Detect which cell encompasses the target text, then output its [x, y] center coordinate. 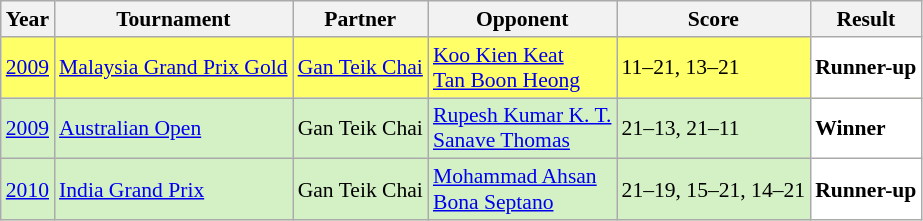
2010 [28, 190]
Australian Open [174, 128]
Tournament [174, 19]
Result [866, 19]
21–13, 21–11 [714, 128]
Koo Kien Keat Tan Boon Heong [522, 68]
Year [28, 19]
Score [714, 19]
Mohammad Ahsan Bona Septano [522, 190]
Opponent [522, 19]
21–19, 15–21, 14–21 [714, 190]
11–21, 13–21 [714, 68]
Winner [866, 128]
Malaysia Grand Prix Gold [174, 68]
Partner [360, 19]
Rupesh Kumar K. T. Sanave Thomas [522, 128]
India Grand Prix [174, 190]
